Output the [X, Y] coordinate of the center of the cell containing the given text.  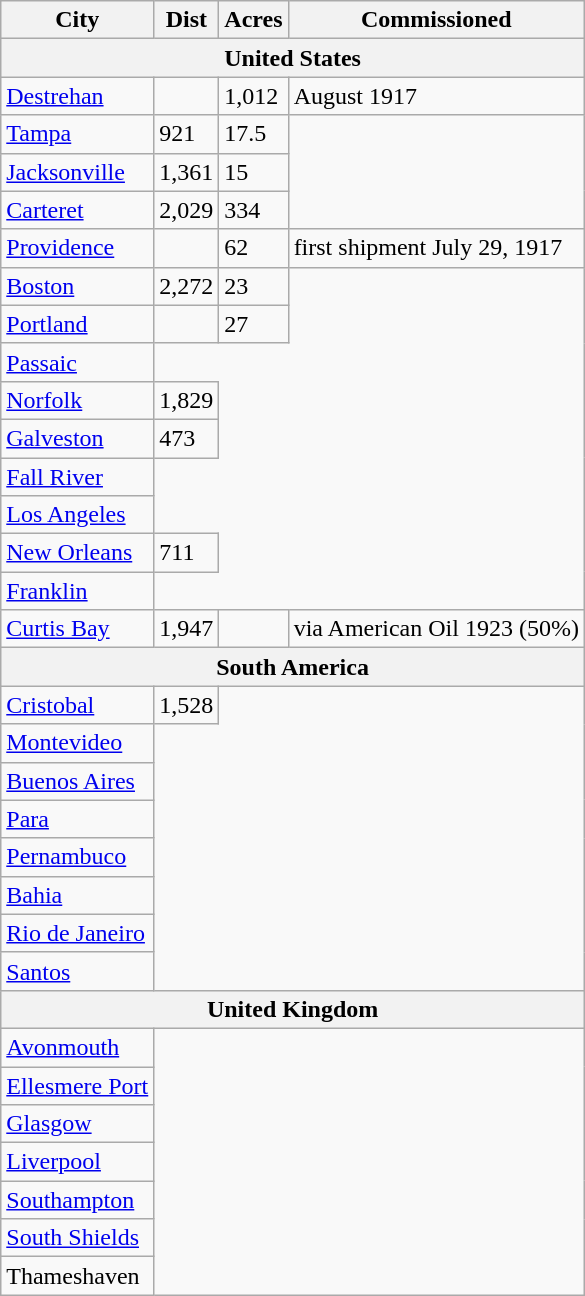
New Orleans [78, 553]
1,829 [186, 400]
Tampa [78, 134]
Passaic [78, 362]
Boston [78, 286]
Commissioned [436, 20]
Para [78, 819]
Jacksonville [78, 172]
473 [186, 438]
711 [186, 553]
Dist [186, 20]
Buenos Aires [78, 781]
Fall River [78, 477]
Curtis Bay [78, 629]
Santos [78, 971]
United Kingdom [293, 1009]
Acres [254, 20]
Southampton [78, 1200]
Ellesmere Port [78, 1085]
1,012 [254, 96]
Glasgow [78, 1124]
via American Oil 1923 (50%) [436, 629]
Montevideo [78, 743]
United States [293, 58]
Destrehan [78, 96]
first shipment July 29, 1917 [436, 248]
Norfolk [78, 400]
1,947 [186, 629]
Cristobal [78, 705]
Liverpool [78, 1162]
Thameshaven [78, 1276]
921 [186, 134]
South Shields [78, 1238]
South America [293, 667]
Franklin [78, 591]
27 [254, 324]
Bahia [78, 895]
Los Angeles [78, 515]
23 [254, 286]
1,528 [186, 705]
2,272 [186, 286]
62 [254, 248]
Portland [78, 324]
August 1917 [436, 96]
1,361 [186, 172]
Pernambuco [78, 857]
Providence [78, 248]
Carteret [78, 210]
Rio de Janeiro [78, 933]
Galveston [78, 438]
15 [254, 172]
17.5 [254, 134]
Avonmouth [78, 1047]
City [78, 20]
334 [254, 210]
2,029 [186, 210]
